Capture the cell that displays the provided text and extract its (x, y) central coordinate. 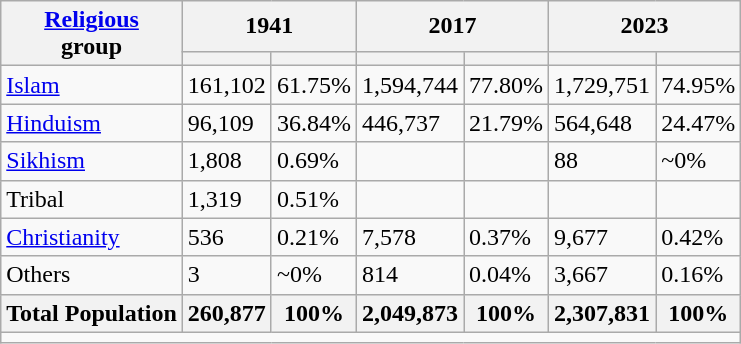
0.16% (698, 275)
0.42% (698, 237)
24.47% (698, 123)
1,594,744 (410, 85)
Tribal (92, 199)
Total Population (92, 313)
7,578 (410, 237)
1,319 (226, 199)
0.21% (314, 237)
74.95% (698, 85)
36.84% (314, 123)
9,677 (602, 237)
260,877 (226, 313)
Others (92, 275)
3 (226, 275)
1941 (269, 26)
2023 (645, 26)
Christianity (92, 237)
1,808 (226, 161)
564,648 (602, 123)
0.37% (506, 237)
161,102 (226, 85)
536 (226, 237)
0.04% (506, 275)
88 (602, 161)
814 (410, 275)
446,737 (410, 123)
3,667 (602, 275)
61.75% (314, 85)
2,049,873 (410, 313)
Sikhism (92, 161)
21.79% (506, 123)
2,307,831 (602, 313)
0.69% (314, 161)
0.51% (314, 199)
2017 (452, 26)
Hinduism (92, 123)
1,729,751 (602, 85)
Islam (92, 85)
Religiousgroup (92, 34)
96,109 (226, 123)
77.80% (506, 85)
